Capture the cell that displays the provided text and extract its (X, Y) central coordinate. 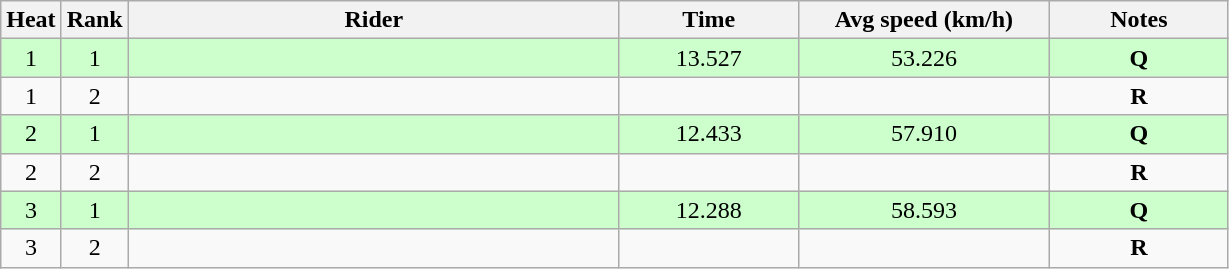
12.433 (708, 134)
Rank (94, 20)
Rider (374, 20)
Time (708, 20)
Heat (31, 20)
53.226 (924, 58)
58.593 (924, 210)
12.288 (708, 210)
Avg speed (km/h) (924, 20)
Notes (1138, 20)
57.910 (924, 134)
13.527 (708, 58)
